For the text-containing cell, return its midpoint in (x, y) coordinate format. 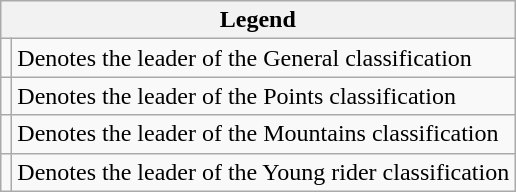
Denotes the leader of the Mountains classification (264, 134)
Legend (258, 20)
Denotes the leader of the Young rider classification (264, 172)
Denotes the leader of the General classification (264, 58)
Denotes the leader of the Points classification (264, 96)
